From the cell containing the given text, extract its center point as (X, Y) coordinate. 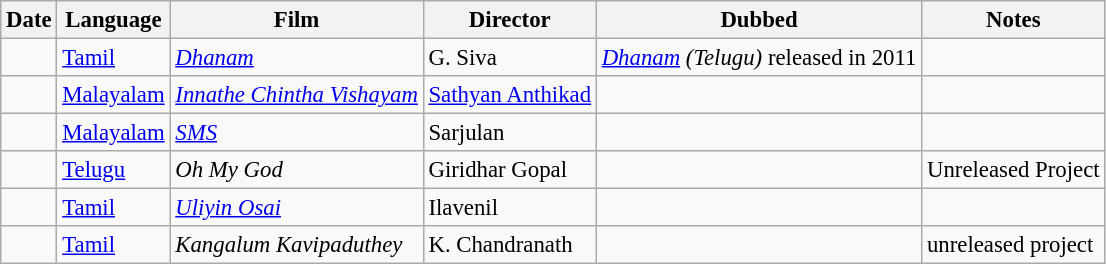
K. Chandranath (510, 245)
SMS (296, 133)
Film (296, 20)
Giridhar Gopal (510, 170)
Date (29, 20)
Innathe Chintha Vishayam (296, 95)
unreleased project (1014, 245)
Sarjulan (510, 133)
Telugu (114, 170)
Language (114, 20)
G. Siva (510, 58)
Dhanam (Telugu) released in 2011 (758, 58)
Director (510, 20)
Dubbed (758, 20)
Kangalum Kavipaduthey (296, 245)
Uliyin Osai (296, 208)
Dhanam (296, 58)
Unreleased Project (1014, 170)
Notes (1014, 20)
Ilavenil (510, 208)
Oh My God (296, 170)
Sathyan Anthikad (510, 95)
